Detect which cell encompasses the target text, then output its (x, y) center coordinate. 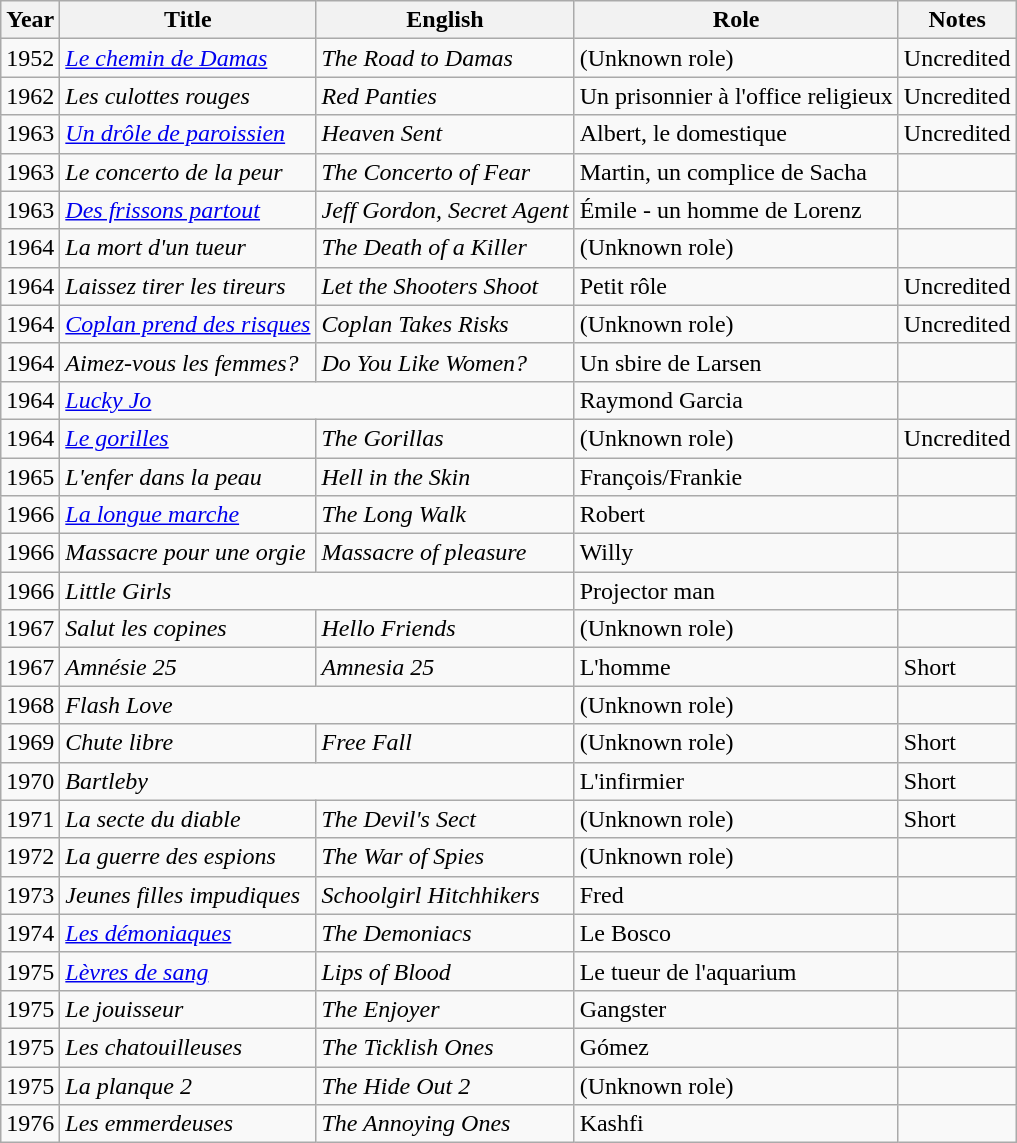
Lips of Blood (445, 971)
Hell in the Skin (445, 477)
The Road to Damas (445, 58)
Gangster (736, 1009)
Chute libre (188, 743)
Salut les copines (188, 629)
Un prisonnier à l'office religieux (736, 96)
1970 (30, 781)
Free Fall (445, 743)
The Annoying Ones (445, 1124)
The Ticklish Ones (445, 1047)
Schoolgirl Hitchhikers (445, 895)
The Gorillas (445, 438)
Let the Shooters Shoot (445, 286)
Kashfi (736, 1124)
Le jouisseur (188, 1009)
1976 (30, 1124)
The Concerto of Fear (445, 172)
Projector man (736, 591)
The Long Walk (445, 515)
The Devil's Sect (445, 819)
Year (30, 20)
1969 (30, 743)
Des frissons partout (188, 210)
Aimez-vous les femmes? (188, 362)
The Enjoyer (445, 1009)
Amnesia 25 (445, 667)
La planque 2 (188, 1085)
Flash Love (317, 705)
1968 (30, 705)
Heaven Sent (445, 134)
Amnésie 25 (188, 667)
Jeunes filles impudiques (188, 895)
Laissez tirer les tireurs (188, 286)
1974 (30, 933)
La longue marche (188, 515)
Massacre of pleasure (445, 553)
Little Girls (317, 591)
L'infirmier (736, 781)
Les emmerdeuses (188, 1124)
1965 (30, 477)
François/Frankie (736, 477)
1952 (30, 58)
Un sbire de Larsen (736, 362)
La secte du diable (188, 819)
Robert (736, 515)
1972 (30, 857)
Émile - un homme de Lorenz (736, 210)
La mort d'un tueur (188, 248)
Red Panties (445, 96)
1962 (30, 96)
La guerre des espions (188, 857)
Massacre pour une orgie (188, 553)
English (445, 20)
Coplan Takes Risks (445, 324)
Hello Friends (445, 629)
Raymond Garcia (736, 400)
Coplan prend des risques (188, 324)
Le concerto de la peur (188, 172)
Do You Like Women? (445, 362)
Lèvres de sang (188, 971)
Jeff Gordon, Secret Agent (445, 210)
Les chatouilleuses (188, 1047)
The Death of a Killer (445, 248)
Bartleby (317, 781)
Fred (736, 895)
Gómez (736, 1047)
The Demoniacs (445, 933)
Notes (957, 20)
1973 (30, 895)
L'homme (736, 667)
Title (188, 20)
Les culottes rouges (188, 96)
Le gorilles (188, 438)
Un drôle de paroissien (188, 134)
Le Bosco (736, 933)
Le tueur de l'aquarium (736, 971)
Role (736, 20)
The Hide Out 2 (445, 1085)
1971 (30, 819)
Martin, un complice de Sacha (736, 172)
Lucky Jo (317, 400)
The War of Spies (445, 857)
Le chemin de Damas (188, 58)
L'enfer dans la peau (188, 477)
Petit rôle (736, 286)
Les démoniaques (188, 933)
Willy (736, 553)
Albert, le domestique (736, 134)
